Identify which cell holds the provided text, then report its [X, Y] central coordinate. 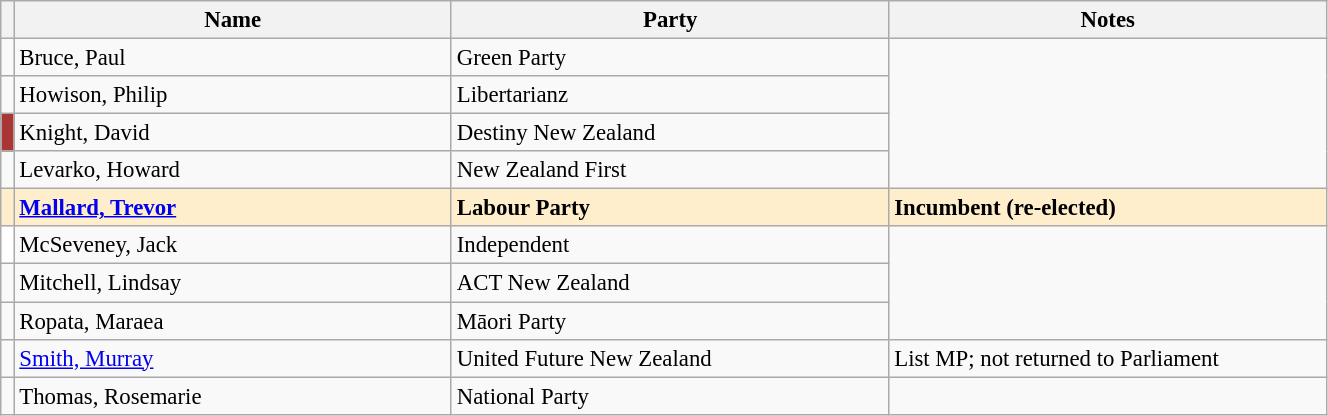
Ropata, Maraea [232, 321]
Knight, David [232, 133]
Labour Party [670, 208]
Destiny New Zealand [670, 133]
Party [670, 20]
List MP; not returned to Parliament [1108, 358]
McSeveney, Jack [232, 245]
Notes [1108, 20]
Incumbent (re-elected) [1108, 208]
ACT New Zealand [670, 283]
Green Party [670, 58]
National Party [670, 396]
Thomas, Rosemarie [232, 396]
United Future New Zealand [670, 358]
Howison, Philip [232, 95]
Bruce, Paul [232, 58]
Smith, Murray [232, 358]
Māori Party [670, 321]
Libertarianz [670, 95]
Mitchell, Lindsay [232, 283]
New Zealand First [670, 170]
Name [232, 20]
Levarko, Howard [232, 170]
Independent [670, 245]
Mallard, Trevor [232, 208]
